From the cell containing the given text, extract its center point as [X, Y] coordinate. 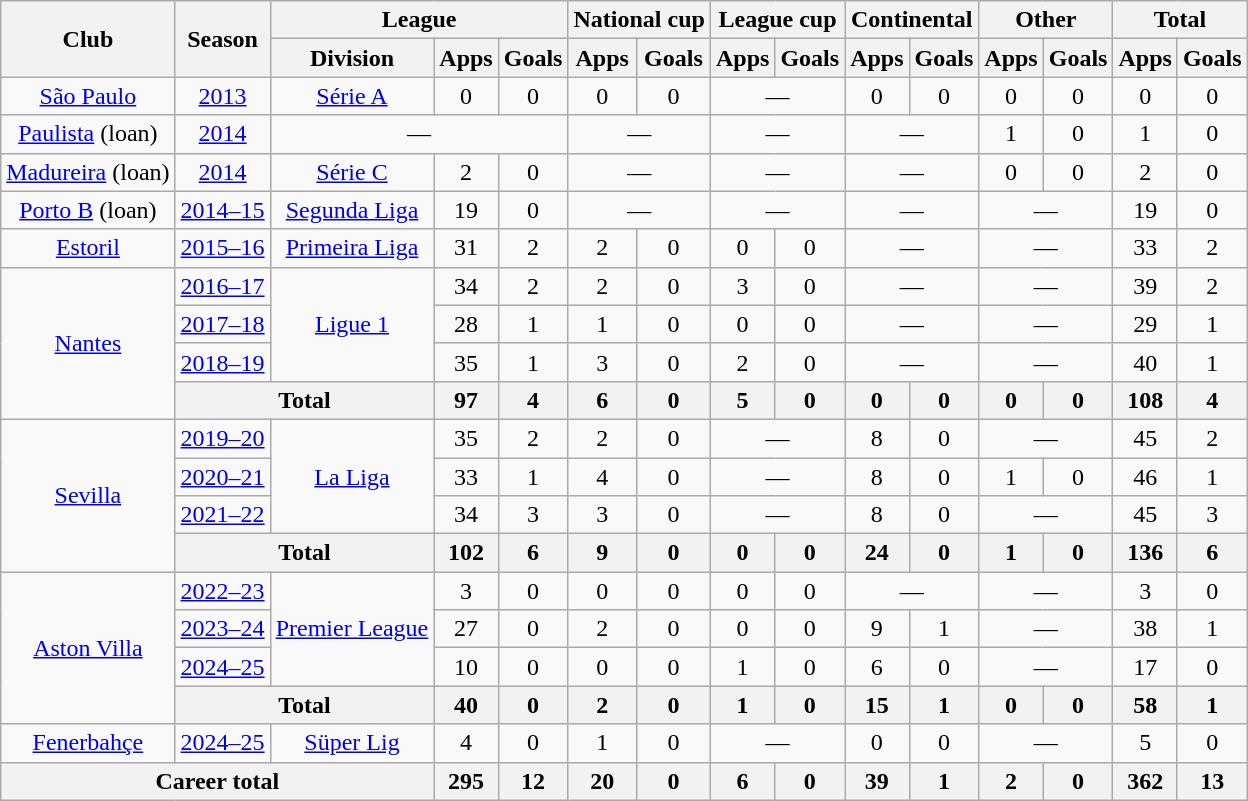
Série C [352, 172]
2020–21 [222, 477]
28 [466, 324]
Porto B (loan) [88, 210]
Season [222, 39]
29 [1145, 324]
17 [1145, 667]
Nantes [88, 343]
97 [466, 400]
2018–19 [222, 362]
108 [1145, 400]
Süper Lig [352, 743]
58 [1145, 705]
102 [466, 553]
Primeira Liga [352, 248]
13 [1212, 781]
São Paulo [88, 96]
2017–18 [222, 324]
46 [1145, 477]
Série A [352, 96]
Aston Villa [88, 648]
31 [466, 248]
15 [877, 705]
League cup [777, 20]
Club [88, 39]
295 [466, 781]
136 [1145, 553]
Segunda Liga [352, 210]
38 [1145, 629]
2019–20 [222, 438]
2021–22 [222, 515]
Madureira (loan) [88, 172]
Other [1046, 20]
National cup [639, 20]
2023–24 [222, 629]
2014–15 [222, 210]
Premier League [352, 629]
Career total [218, 781]
27 [466, 629]
Estoril [88, 248]
362 [1145, 781]
La Liga [352, 476]
Continental [912, 20]
2016–17 [222, 286]
2015–16 [222, 248]
League [419, 20]
Sevilla [88, 495]
2013 [222, 96]
20 [602, 781]
2022–23 [222, 591]
Paulista (loan) [88, 134]
10 [466, 667]
12 [533, 781]
Division [352, 58]
Ligue 1 [352, 324]
24 [877, 553]
Fenerbahçe [88, 743]
